Pinpoint the cell where the given text exists, returning its (x, y) midpoint coordinate. 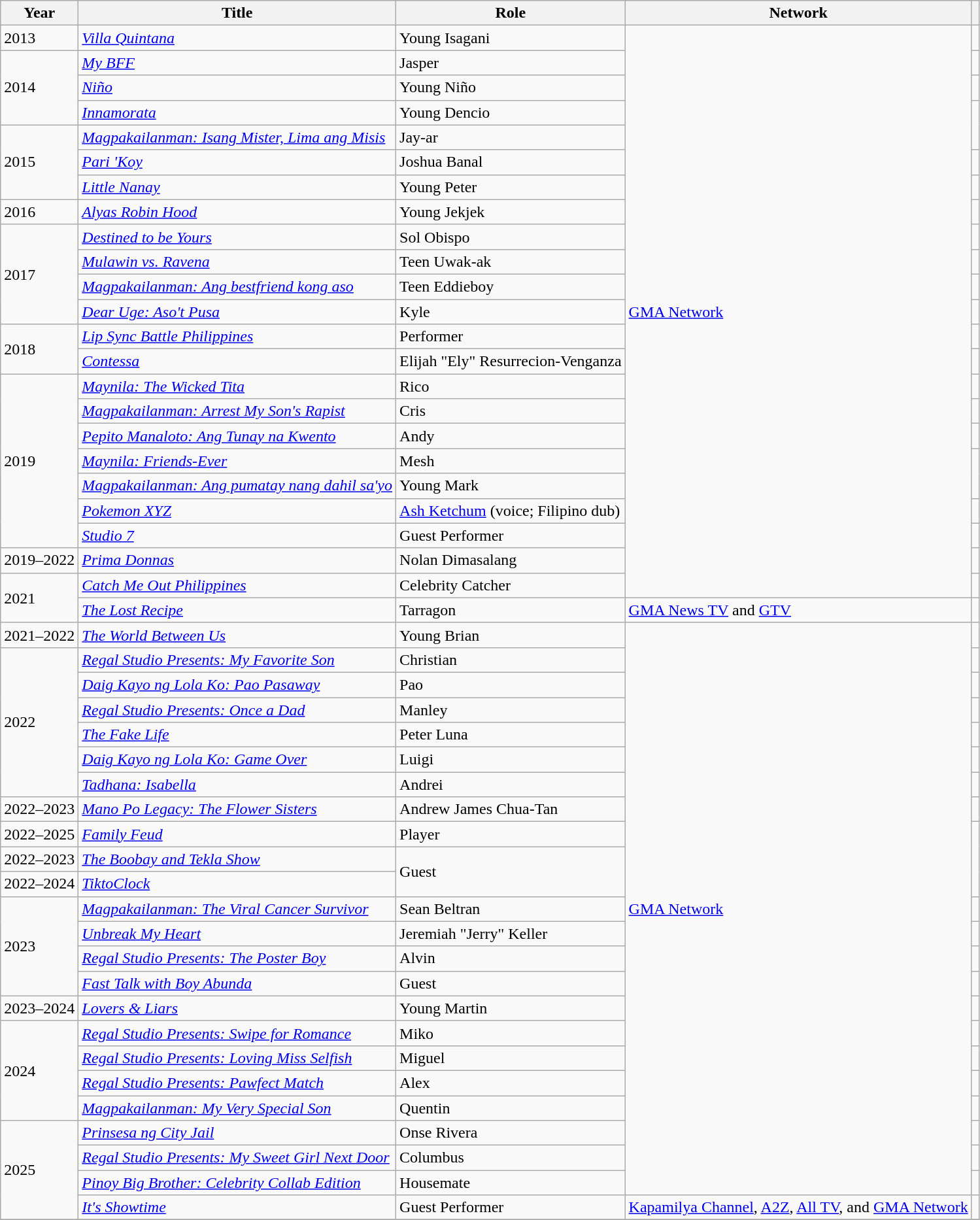
Prinsesa ng City Jail (237, 1133)
GMA News TV and GTV (798, 610)
2023–2024 (39, 1008)
Regal Studio Presents: Pawfect Match (237, 1083)
2021–2022 (39, 635)
Magpakailanman: Arrest My Son's Rapist (237, 411)
Lovers & Liars (237, 1008)
Jay-ar (511, 137)
2022–2024 (39, 884)
Teen Eddieboy (511, 286)
Celebrity Catcher (511, 585)
Unbreak My Heart (237, 934)
Daig Kayo ng Lola Ko: Pao Pasaway (237, 685)
Young Peter (511, 187)
Regal Studio Presents: My Favorite Son (237, 660)
Alex (511, 1083)
Young Mark (511, 486)
Title (237, 13)
Regal Studio Presents: The Poster Boy (237, 958)
Daig Kayo ng Lola Ko: Game Over (237, 760)
Mesh (511, 461)
Andrew James Chua-Tan (511, 809)
Performer (511, 337)
Destined to be Yours (237, 237)
Housemate (511, 1183)
Pokemon XYZ (237, 511)
Mulawin vs. Ravena (237, 262)
Miko (511, 1033)
Alyas Robin Hood (237, 212)
Magpakailanman: The Viral Cancer Survivor (237, 909)
2022 (39, 722)
2014 (39, 88)
Young Dencio (511, 112)
Pepito Manaloto: Ang Tunay na Kwento (237, 436)
Young Martin (511, 1008)
2019 (39, 461)
Manley (511, 709)
Pari 'Koy (237, 162)
Kyle (511, 312)
Regal Studio Presents: My Sweet Girl Next Door (237, 1158)
Kapamilya Channel, A2Z, All TV, and GMA Network (798, 1208)
2015 (39, 162)
Jeremiah "Jerry" Keller (511, 934)
2021 (39, 598)
Magpakailanman: Ang bestfriend kong aso (237, 286)
Mano Po Legacy: The Flower Sisters (237, 809)
Christian (511, 660)
Regal Studio Presents: Once a Dad (237, 709)
Innamorata (237, 112)
Columbus (511, 1158)
Little Nanay (237, 187)
2017 (39, 274)
2018 (39, 349)
Regal Studio Presents: Swipe for Romance (237, 1033)
Villa Quintana (237, 38)
Rico (511, 386)
Luigi (511, 760)
Tadhana: Isabella (237, 785)
Player (511, 834)
Pinoy Big Brother: Celebrity Collab Edition (237, 1183)
Jasper (511, 63)
2023 (39, 946)
Andrei (511, 785)
Young Isagani (511, 38)
Andy (511, 436)
Miguel (511, 1058)
It's Showtime (237, 1208)
Fast Talk with Boy Abunda (237, 983)
Catch Me Out Philippines (237, 585)
2025 (39, 1170)
Niño (237, 88)
Joshua Banal (511, 162)
Dear Uge: Aso't Pusa (237, 312)
The Boobay and Tekla Show (237, 859)
Magpakailanman: Ang pumatay nang dahil sa'yo (237, 486)
Cris (511, 411)
Maynila: The Wicked Tita (237, 386)
Prima Donnas (237, 560)
Young Brian (511, 635)
Regal Studio Presents: Loving Miss Selfish (237, 1058)
TiktoClock (237, 884)
2022–2025 (39, 834)
The Fake Life (237, 735)
Family Feud (237, 834)
The World Between Us (237, 635)
Young Niño (511, 88)
The Lost Recipe (237, 610)
Young Jekjek (511, 212)
Teen Uwak-ak (511, 262)
Magpakailanman: My Very Special Son (237, 1108)
Maynila: Friends-Ever (237, 461)
Tarragon (511, 610)
2013 (39, 38)
Contessa (237, 362)
Sol Obispo (511, 237)
Nolan Dimasalang (511, 560)
2024 (39, 1070)
Studio 7 (237, 535)
Pao (511, 685)
Alvin (511, 958)
Lip Sync Battle Philippines (237, 337)
Peter Luna (511, 735)
Year (39, 13)
Magpakailanman: Isang Mister, Lima ang Misis (237, 137)
2016 (39, 212)
My BFF (237, 63)
Onse Rivera (511, 1133)
Sean Beltran (511, 909)
2019–2022 (39, 560)
Role (511, 13)
Network (798, 13)
Quentin (511, 1108)
Elijah "Ely" Resurrecion-Venganza (511, 362)
Ash Ketchum (voice; Filipino dub) (511, 511)
